Scan for the cell matching the given text and deliver its [x, y] coordinate at center. 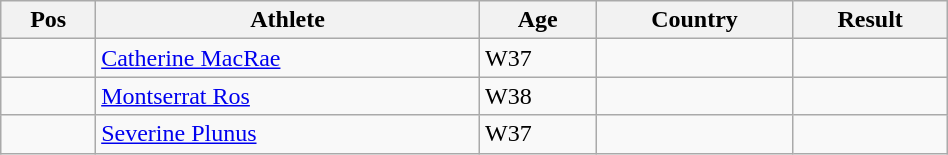
Athlete [288, 20]
Catherine MacRae [288, 58]
Severine Plunus [288, 134]
Pos [48, 20]
Country [694, 20]
W38 [538, 96]
Age [538, 20]
Montserrat Ros [288, 96]
Result [870, 20]
